Return the [X, Y] coordinate for the center point of the cell that contains the specified text.  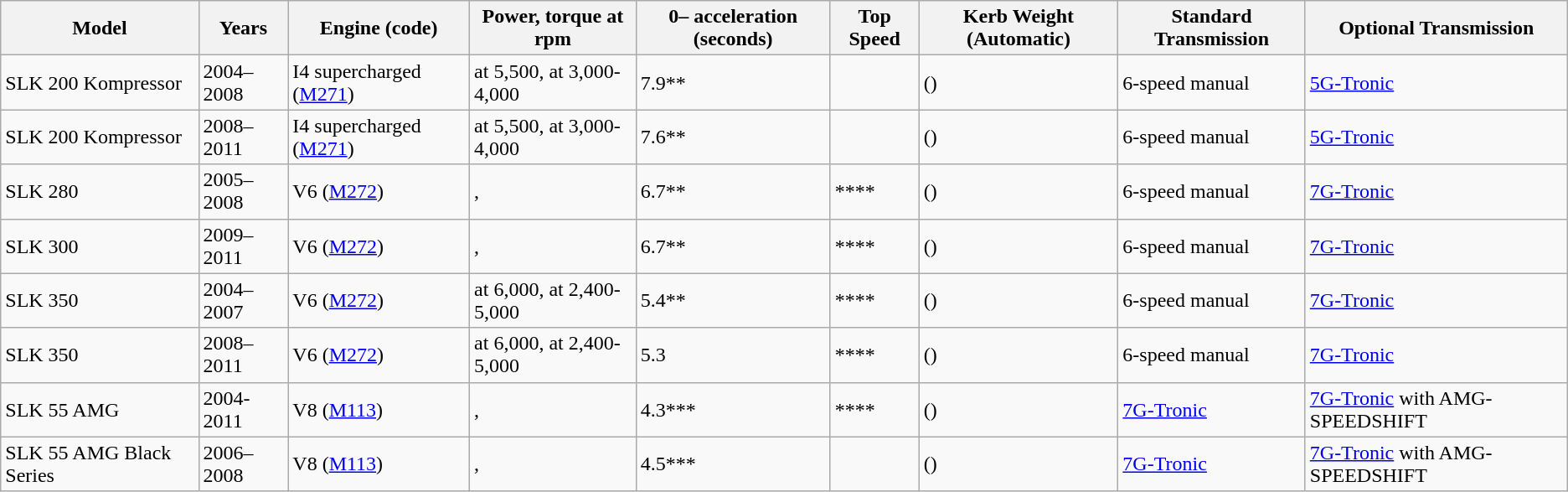
2005–2008 [243, 191]
Power, torque at rpm [553, 28]
2004–2007 [243, 300]
Top Speed [874, 28]
SLK 55 AMG [100, 409]
Model [100, 28]
2004-2011 [243, 409]
2006–2008 [243, 464]
Kerb Weight (Automatic) [1019, 28]
5.4** [733, 300]
SLK 55 AMG Black Series [100, 464]
Years [243, 28]
Optional Transmission [1436, 28]
4.5*** [733, 464]
Engine (code) [379, 28]
2009–2011 [243, 246]
SLK 300 [100, 246]
Standard Transmission [1211, 28]
7.6** [733, 137]
4.3*** [733, 409]
7.9** [733, 82]
5.3 [733, 355]
SLK 280 [100, 191]
2004–2008 [243, 82]
0– acceleration (seconds) [733, 28]
